Detect which cell encompasses the target text, then output its (x, y) center coordinate. 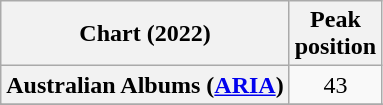
43 (335, 85)
Chart (2022) (145, 34)
Australian Albums (ARIA) (145, 85)
Peakposition (335, 34)
